Output the (x, y) coordinate of the center of the cell containing the given text.  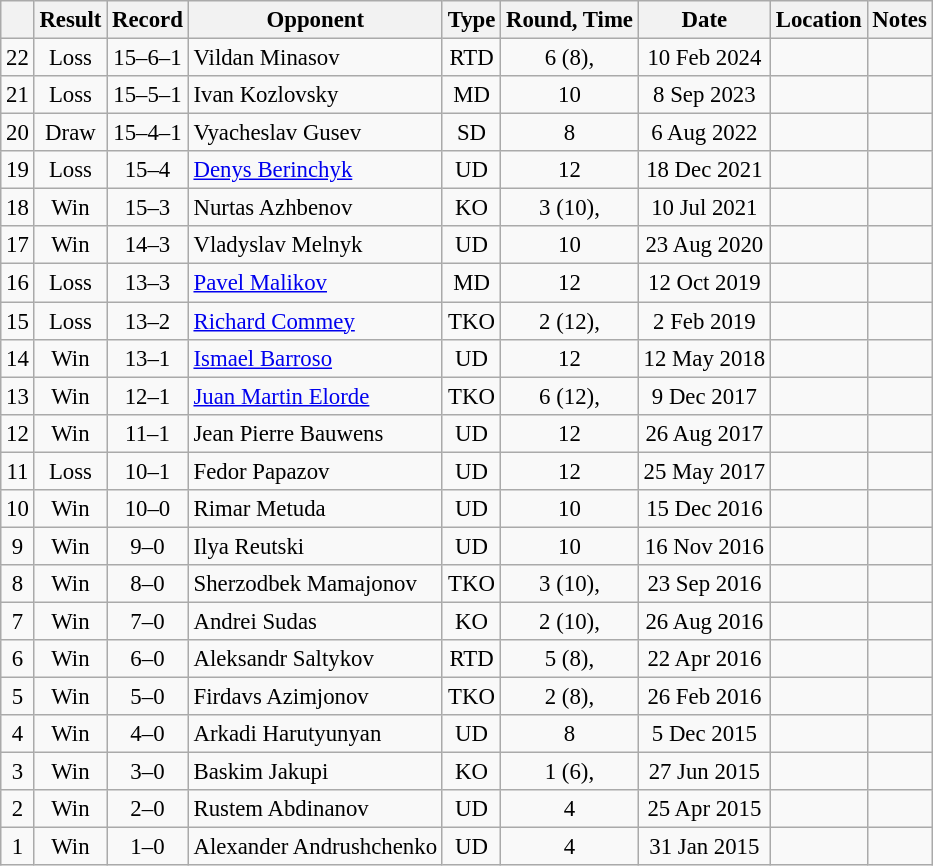
25 May 2017 (704, 471)
3–0 (148, 772)
10–0 (148, 509)
7–0 (148, 621)
Rustem Abdinanov (315, 809)
31 Jan 2015 (704, 847)
26 Feb 2016 (704, 697)
15–4 (148, 170)
14–3 (148, 245)
2 Feb 2019 (704, 321)
12 Oct 2019 (704, 283)
17 (18, 245)
15–3 (148, 208)
Denys Berinchyk (315, 170)
Sherzodbek Mamajonov (315, 584)
13 (18, 396)
11–1 (148, 433)
6 (12), (570, 396)
Result (70, 20)
5 (8), (570, 659)
Record (148, 20)
6 (8), (570, 58)
1 (18, 847)
Fedor Papazov (315, 471)
2 (18, 809)
8–0 (148, 584)
5–0 (148, 697)
Type (471, 20)
9–0 (148, 546)
15–4–1 (148, 133)
21 (18, 95)
4–0 (148, 734)
8 Sep 2023 (704, 95)
6 (18, 659)
Ismael Barroso (315, 358)
10 Jul 2021 (704, 208)
Opponent (315, 20)
Rimar Metuda (315, 509)
20 (18, 133)
Firdavs Azimjonov (315, 697)
23 Aug 2020 (704, 245)
Andrei Sudas (315, 621)
Vyacheslav Gusev (315, 133)
12 May 2018 (704, 358)
Ilya Reutski (315, 546)
2 (10), (570, 621)
19 (18, 170)
15–5–1 (148, 95)
2 (8), (570, 697)
1–0 (148, 847)
25 Apr 2015 (704, 809)
22 (18, 58)
9 (18, 546)
18 Dec 2021 (704, 170)
5 Dec 2015 (704, 734)
Pavel Malikov (315, 283)
16 Nov 2016 (704, 546)
Richard Commey (315, 321)
15–6–1 (148, 58)
14 (18, 358)
18 (18, 208)
Juan Martin Elorde (315, 396)
Alexander Andrushchenko (315, 847)
Aleksandr Saltykov (315, 659)
Ivan Kozlovsky (315, 95)
15 (18, 321)
16 (18, 283)
Notes (900, 20)
Draw (70, 133)
11 (18, 471)
Vildan Minasov (315, 58)
3 (18, 772)
SD (471, 133)
27 Jun 2015 (704, 772)
Round, Time (570, 20)
26 Aug 2017 (704, 433)
2–0 (148, 809)
5 (18, 697)
13–1 (148, 358)
12–1 (148, 396)
26 Aug 2016 (704, 621)
23 Sep 2016 (704, 584)
10–1 (148, 471)
Date (704, 20)
9 Dec 2017 (704, 396)
1 (6), (570, 772)
7 (18, 621)
13–3 (148, 283)
Location (818, 20)
Baskim Jakupi (315, 772)
10 Feb 2024 (704, 58)
Jean Pierre Bauwens (315, 433)
6–0 (148, 659)
22 Apr 2016 (704, 659)
Arkadi Harutyunyan (315, 734)
Vladyslav Melnyk (315, 245)
2 (12), (570, 321)
13–2 (148, 321)
15 Dec 2016 (704, 509)
6 Aug 2022 (704, 133)
Nurtas Azhbenov (315, 208)
